Return [X, Y] of the center of cell containing provided text 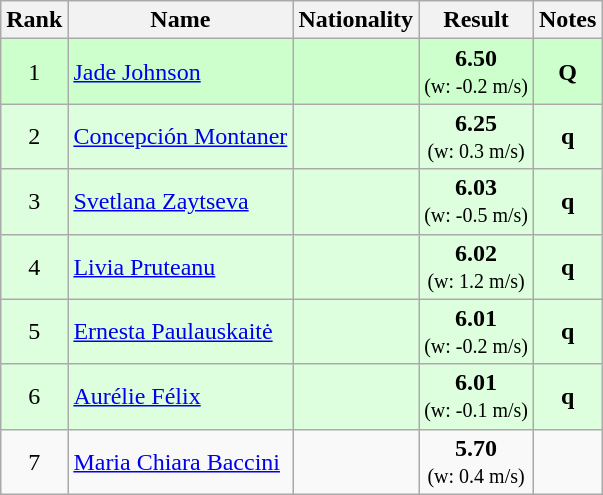
Concepción Montaner [180, 136]
6.25(w: 0.3 m/s) [476, 136]
Rank [34, 20]
Aurélie Félix [180, 396]
1 [34, 72]
Svetlana Zaytseva [180, 202]
5 [34, 332]
5.70(w: 0.4 m/s) [476, 462]
6.50(w: -0.2 m/s) [476, 72]
Livia Pruteanu [180, 266]
6.01(w: -0.1 m/s) [476, 396]
Notes [568, 20]
6 [34, 396]
Result [476, 20]
2 [34, 136]
6.02(w: 1.2 m/s) [476, 266]
Nationality [356, 20]
4 [34, 266]
3 [34, 202]
Ernesta Paulauskaitė [180, 332]
6.01(w: -0.2 m/s) [476, 332]
Maria Chiara Baccini [180, 462]
Jade Johnson [180, 72]
Name [180, 20]
6.03(w: -0.5 m/s) [476, 202]
Q [568, 72]
7 [34, 462]
